Return the [x, y] coordinate for the center point of the cell that contains the specified text.  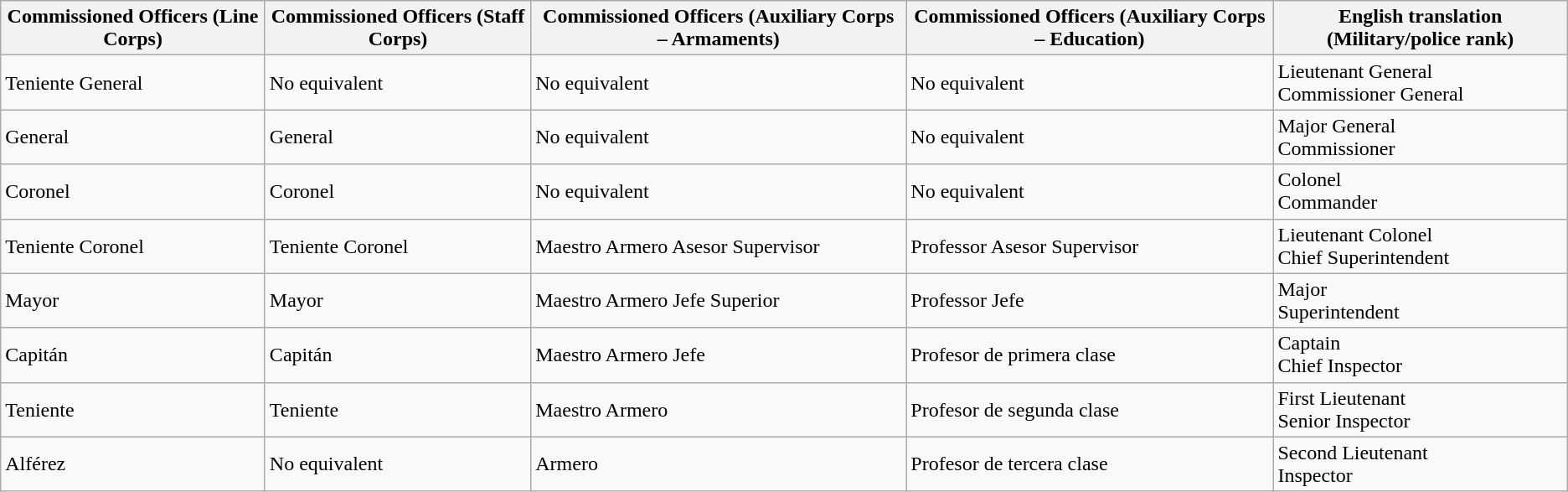
Maestro Armero Asesor Supervisor [719, 246]
Profesor de tercera clase [1090, 464]
Major Superintendent [1421, 300]
Alférez [133, 464]
Commissioned Officers (Staff Corps) [397, 28]
Professor Jefe [1090, 300]
Profesor de primera clase [1090, 355]
Commissioned Officers (Auxiliary Corps – Education) [1090, 28]
Lieutenant GeneralCommissioner General [1421, 82]
Teniente General [133, 82]
Commissioned Officers (Auxiliary Corps – Armaments) [719, 28]
English translation (Military/police rank) [1421, 28]
Maestro Armero Jefe [719, 355]
Profesor de segunda clase [1090, 409]
Armero [719, 464]
ColonelCommander [1421, 191]
Lieutenant ColonelChief Superintendent [1421, 246]
Second LieutenantInspector [1421, 464]
Maestro Armero [719, 409]
Major GeneralCommissioner [1421, 137]
Commissioned Officers (Line Corps) [133, 28]
Maestro Armero Jefe Superior [719, 300]
First Lieutenant Senior Inspector [1421, 409]
Professor Asesor Supervisor [1090, 246]
CaptainChief Inspector [1421, 355]
